Locate the cell with the specified text and output its (x, y) center coordinate. 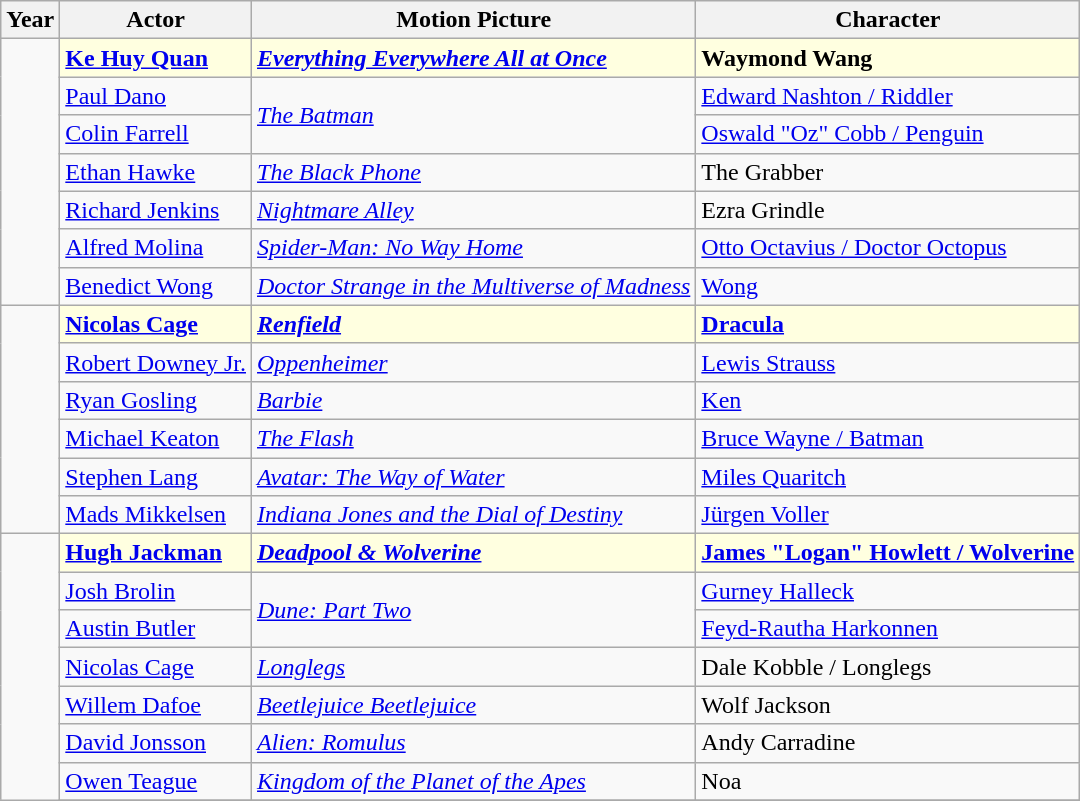
Miles Quaritch (888, 477)
Wolf Jackson (888, 705)
Indiana Jones and the Dial of Destiny (474, 515)
Renfield (474, 324)
Bruce Wayne / Batman (888, 438)
Josh Brolin (156, 591)
David Jonsson (156, 743)
Oppenheimer (474, 362)
Gurney Halleck (888, 591)
Stephen Lang (156, 477)
Nightmare Alley (474, 210)
Lewis Strauss (888, 362)
Barbie (474, 400)
Richard Jenkins (156, 210)
The Batman (474, 115)
Feyd-Rautha Harkonnen (888, 629)
Kingdom of the Planet of the Apes (474, 781)
Otto Octavius / Doctor Octopus (888, 248)
Ethan Hawke (156, 172)
Noa (888, 781)
Oswald "Oz" Cobb / Penguin (888, 134)
Beetlejuice Beetlejuice (474, 705)
Deadpool & Wolverine (474, 553)
Edward Nashton / Riddler (888, 96)
Willem Dafoe (156, 705)
Jürgen Voller (888, 515)
Ryan Gosling (156, 400)
Ezra Grindle (888, 210)
Dracula (888, 324)
Ke Huy Quan (156, 58)
Colin Farrell (156, 134)
The Flash (474, 438)
Waymond Wang (888, 58)
Austin Butler (156, 629)
Mads Mikkelsen (156, 515)
Alien: Romulus (474, 743)
The Grabber (888, 172)
Actor (156, 20)
Wong (888, 286)
Avatar: The Way of Water (474, 477)
Ken (888, 400)
Doctor Strange in the Multiverse of Madness (474, 286)
Longlegs (474, 667)
Year (30, 20)
Dale Kobble / Longlegs (888, 667)
Everything Everywhere All at Once (474, 58)
Michael Keaton (156, 438)
Robert Downey Jr. (156, 362)
Dune: Part Two (474, 610)
Motion Picture (474, 20)
Benedict Wong (156, 286)
Alfred Molina (156, 248)
Character (888, 20)
Hugh Jackman (156, 553)
Andy Carradine (888, 743)
The Black Phone (474, 172)
James "Logan" Howlett / Wolverine (888, 553)
Owen Teague (156, 781)
Spider-Man: No Way Home (474, 248)
Paul Dano (156, 96)
